Scan for the cell matching the given text and deliver its [X, Y] coordinate at center. 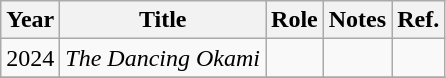
2024 [30, 58]
Notes [357, 20]
Ref. [418, 20]
Title [163, 20]
Role [295, 20]
The Dancing Okami [163, 58]
Year [30, 20]
